Return [x, y] of the center of cell containing provided text 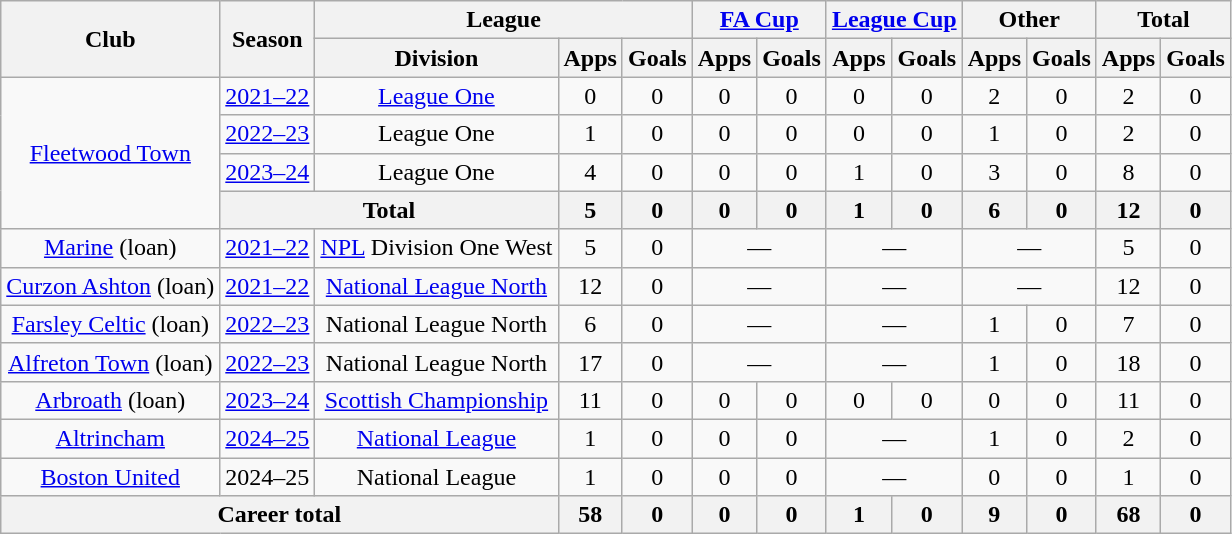
Altrincham [110, 438]
3 [994, 172]
Club [110, 39]
17 [590, 362]
Farsley Celtic (loan) [110, 324]
Alfreton Town (loan) [110, 362]
8 [1128, 172]
7 [1128, 324]
4 [590, 172]
FA Cup [759, 20]
68 [1128, 515]
58 [590, 515]
18 [1128, 362]
Career total [280, 515]
Division [436, 58]
Scottish Championship [436, 400]
Marine (loan) [110, 248]
League Cup [894, 20]
League [504, 20]
NPL Division One West [436, 248]
Arbroath (loan) [110, 400]
Curzon Ashton (loan) [110, 286]
Fleetwood Town [110, 153]
Other [1029, 20]
Boston United [110, 477]
9 [994, 515]
Season [268, 39]
